Locate the cell with the specified text and output its [X, Y] center coordinate. 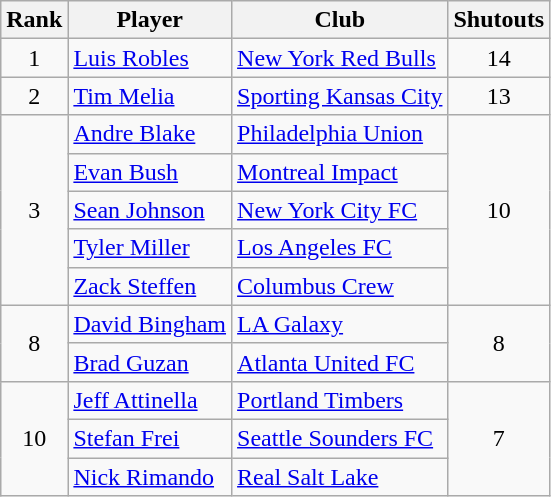
New York Red Bulls [340, 58]
Tim Melia [150, 96]
Seattle Sounders FC [340, 438]
14 [499, 58]
1 [34, 58]
LA Galaxy [340, 324]
Atlanta United FC [340, 362]
Club [340, 20]
13 [499, 96]
Tyler Miller [150, 248]
Player [150, 20]
Portland Timbers [340, 400]
Brad Guzan [150, 362]
Rank [34, 20]
Los Angeles FC [340, 248]
Stefan Frei [150, 438]
Sean Johnson [150, 210]
Andre Blake [150, 134]
Jeff Attinella [150, 400]
Columbus Crew [340, 286]
7 [499, 438]
Philadelphia Union [340, 134]
Real Salt Lake [340, 477]
New York City FC [340, 210]
Zack Steffen [150, 286]
David Bingham [150, 324]
Montreal Impact [340, 172]
Shutouts [499, 20]
3 [34, 210]
2 [34, 96]
Luis Robles [150, 58]
Sporting Kansas City [340, 96]
Evan Bush [150, 172]
Nick Rimando [150, 477]
